Find where the given text appears and provide that cell's center as (x, y) coordinate. 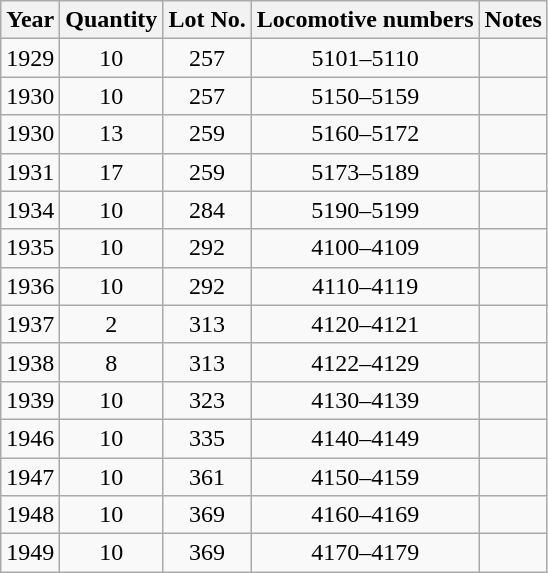
335 (207, 438)
4130–4139 (365, 400)
8 (112, 362)
284 (207, 210)
4122–4129 (365, 362)
1946 (30, 438)
4150–4159 (365, 477)
1936 (30, 286)
5150–5159 (365, 96)
Lot No. (207, 20)
1938 (30, 362)
4120–4121 (365, 324)
1931 (30, 172)
1935 (30, 248)
4170–4179 (365, 553)
2 (112, 324)
4100–4109 (365, 248)
Locomotive numbers (365, 20)
4140–4149 (365, 438)
Year (30, 20)
4160–4169 (365, 515)
323 (207, 400)
13 (112, 134)
17 (112, 172)
1949 (30, 553)
1934 (30, 210)
5173–5189 (365, 172)
1937 (30, 324)
4110–4119 (365, 286)
1948 (30, 515)
5101–5110 (365, 58)
1929 (30, 58)
1939 (30, 400)
361 (207, 477)
Notes (513, 20)
5190–5199 (365, 210)
1947 (30, 477)
5160–5172 (365, 134)
Quantity (112, 20)
